Scan for the cell matching the given text and deliver its (x, y) coordinate at center. 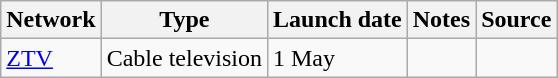
Notes (441, 20)
Network (51, 20)
1 May (337, 58)
Type (184, 20)
Source (516, 20)
Launch date (337, 20)
Cable television (184, 58)
ZTV (51, 58)
